Locate the cell with the specified text and output its [x, y] center coordinate. 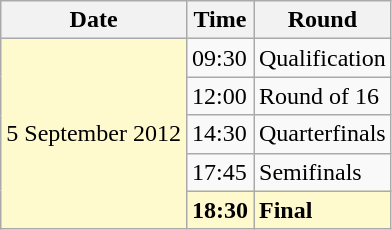
Semifinals [323, 172]
18:30 [220, 210]
Round [323, 20]
Time [220, 20]
09:30 [220, 58]
14:30 [220, 134]
Round of 16 [323, 96]
Quarterfinals [323, 134]
Date [94, 20]
Final [323, 210]
5 September 2012 [94, 134]
17:45 [220, 172]
12:00 [220, 96]
Qualification [323, 58]
